Extract the (x, y) coordinate from the center of the cell holding the provided text.  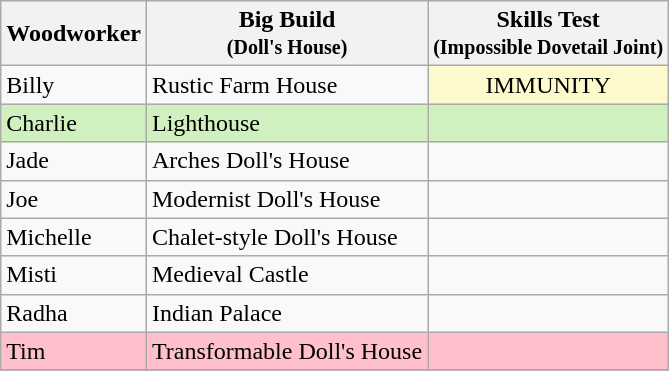
Michelle (74, 237)
Radha (74, 313)
Modernist Doll's House (286, 199)
Billy (74, 85)
Lighthouse (286, 123)
Transformable Doll's House (286, 351)
Tim (74, 351)
Joe (74, 199)
Chalet-style Doll's House (286, 237)
Charlie (74, 123)
Skills Test(Impossible Dovetail Joint) (548, 34)
Woodworker (74, 34)
Misti (74, 275)
Rustic Farm House (286, 85)
Indian Palace (286, 313)
Jade (74, 161)
Medieval Castle (286, 275)
IMMUNITY (548, 85)
Arches Doll's House (286, 161)
Big Build(Doll's House) (286, 34)
